Scan for the cell matching the given text and deliver its (x, y) coordinate at center. 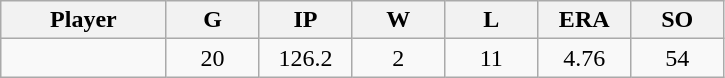
G (212, 20)
ERA (584, 20)
L (492, 20)
11 (492, 58)
2 (398, 58)
Player (84, 20)
W (398, 20)
IP (306, 20)
54 (678, 58)
20 (212, 58)
SO (678, 20)
126.2 (306, 58)
4.76 (584, 58)
